Provide the (X, Y) coordinate of the cell's center where the given text is located.  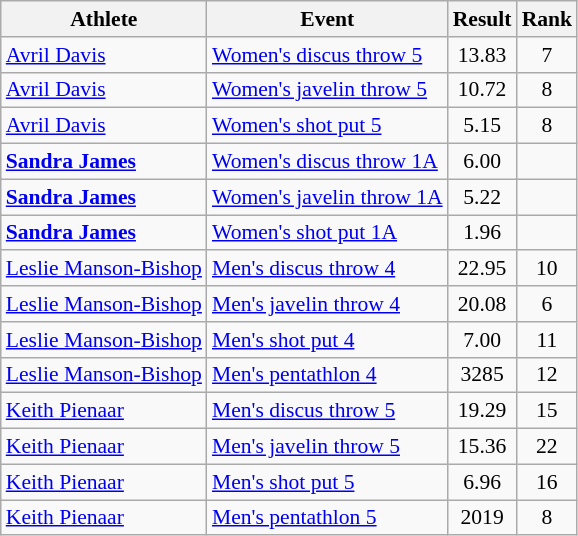
6.96 (482, 482)
12 (548, 375)
13.83 (482, 55)
16 (548, 482)
Men's shot put 5 (328, 482)
Men's pentathlon 5 (328, 518)
5.22 (482, 197)
7.00 (482, 340)
10.72 (482, 90)
22.95 (482, 269)
7 (548, 55)
6.00 (482, 162)
15.36 (482, 447)
1.96 (482, 233)
Event (328, 19)
Athlete (104, 19)
Women's discus throw 5 (328, 55)
5.15 (482, 126)
Rank (548, 19)
15 (548, 411)
2019 (482, 518)
Men's discus throw 5 (328, 411)
10 (548, 269)
Men's pentathlon 4 (328, 375)
Men's discus throw 4 (328, 269)
Men's javelin throw 5 (328, 447)
Men's javelin throw 4 (328, 304)
Women's discus throw 1A (328, 162)
19.29 (482, 411)
20.08 (482, 304)
Result (482, 19)
Women's shot put 1A (328, 233)
Women's shot put 5 (328, 126)
Women's javelin throw 5 (328, 90)
Men's shot put 4 (328, 340)
6 (548, 304)
Women's javelin throw 1A (328, 197)
11 (548, 340)
22 (548, 447)
3285 (482, 375)
